For the text-containing cell, return its midpoint in [X, Y] coordinate format. 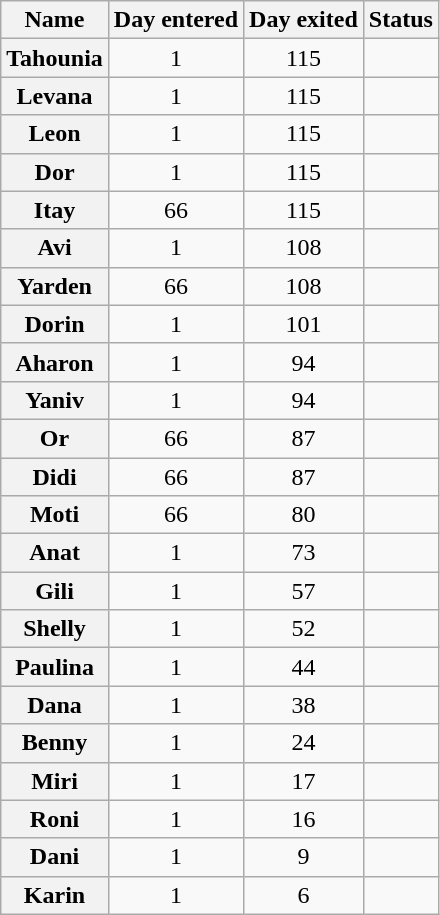
Anat [55, 553]
Shelly [55, 629]
Or [55, 438]
Gili [55, 591]
24 [304, 743]
Benny [55, 743]
Moti [55, 515]
Dana [55, 705]
Avi [55, 248]
101 [304, 324]
Name [55, 20]
Didi [55, 477]
52 [304, 629]
Yarden [55, 286]
Paulina [55, 667]
Miri [55, 781]
Aharon [55, 362]
Roni [55, 819]
9 [304, 857]
17 [304, 781]
80 [304, 515]
73 [304, 553]
Day entered [176, 20]
44 [304, 667]
Levana [55, 96]
57 [304, 591]
Karin [55, 895]
Day exited [304, 20]
Dor [55, 172]
Dorin [55, 324]
38 [304, 705]
Itay [55, 210]
Yaniv [55, 400]
6 [304, 895]
Tahounia [55, 58]
16 [304, 819]
Leon [55, 134]
Dani [55, 857]
Status [400, 20]
